Locate the cell with the specified text and output its (x, y) center coordinate. 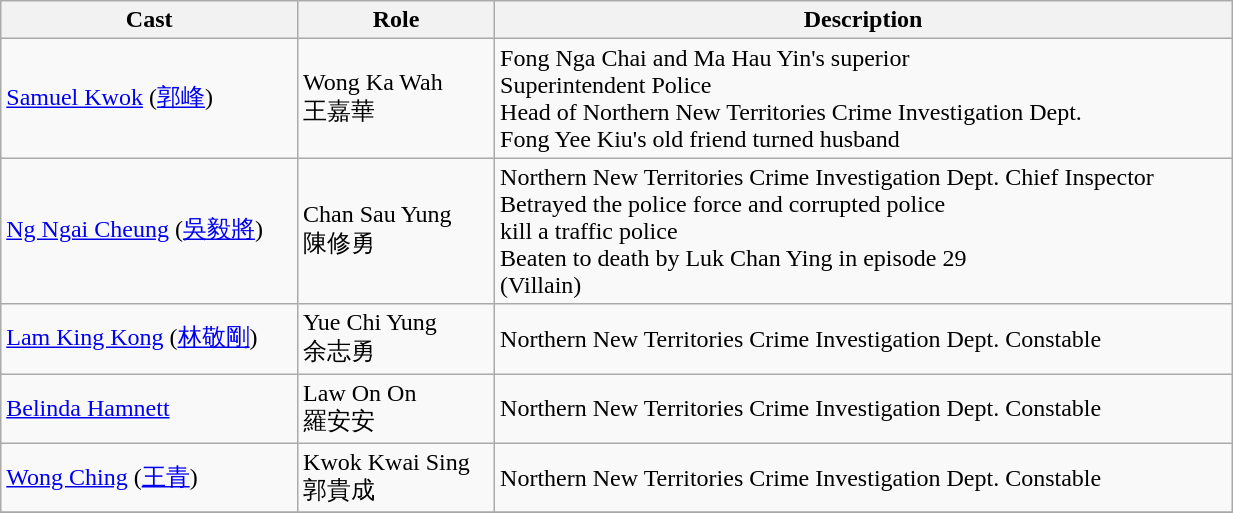
Wong Ka Wah王嘉華 (396, 98)
Samuel Kwok (郭峰) (150, 98)
Chan Sau Yung陳修勇 (396, 231)
Wong Ching (王青) (150, 478)
Yue Chi Yung余志勇 (396, 339)
Lam King Kong (林敬剛) (150, 339)
Role (396, 20)
Cast (150, 20)
Law On On羅安安 (396, 409)
Belinda Hamnett (150, 409)
Ng Ngai Cheung (吳毅將) (150, 231)
Kwok Kwai Sing郭貴成 (396, 478)
Description (864, 20)
